Locate the cell with the specified text and output its (X, Y) center coordinate. 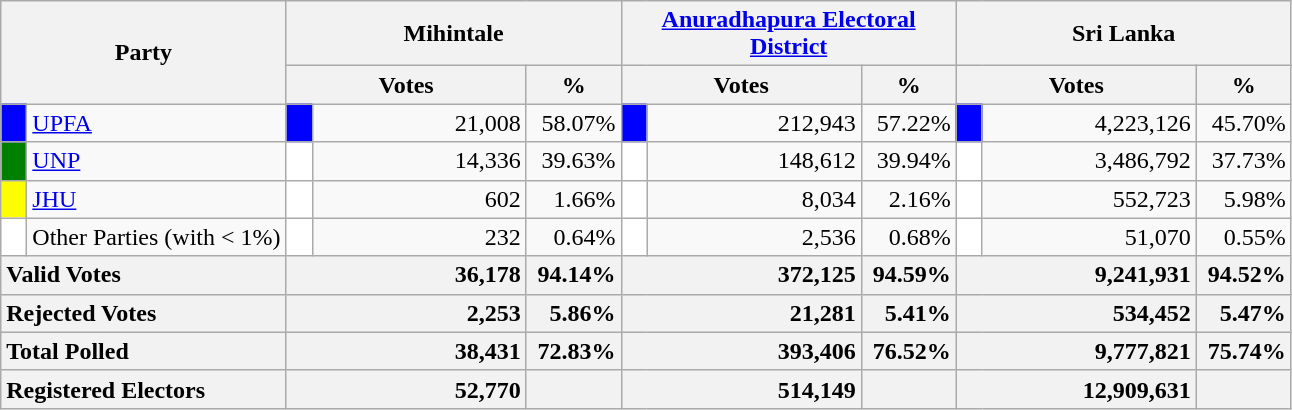
58.07% (574, 123)
UPFA (156, 123)
38,431 (406, 351)
0.64% (574, 237)
393,406 (741, 351)
148,612 (754, 161)
2,536 (754, 237)
5.41% (908, 313)
9,241,931 (1076, 275)
Other Parties (with < 1%) (156, 237)
232 (419, 237)
2.16% (908, 199)
94.59% (908, 275)
1.66% (574, 199)
5.98% (1244, 199)
0.68% (908, 237)
Mihintale (454, 34)
4,223,126 (1089, 123)
52,770 (406, 389)
37.73% (1244, 161)
36,178 (406, 275)
Rejected Votes (144, 313)
534,452 (1076, 313)
602 (419, 199)
UNP (156, 161)
5.47% (1244, 313)
5.86% (574, 313)
3,486,792 (1089, 161)
94.14% (574, 275)
9,777,821 (1076, 351)
72.83% (574, 351)
Sri Lanka (1124, 34)
Total Polled (144, 351)
45.70% (1244, 123)
21,281 (741, 313)
21,008 (419, 123)
14,336 (419, 161)
8,034 (754, 199)
76.52% (908, 351)
Valid Votes (144, 275)
0.55% (1244, 237)
39.94% (908, 161)
Anuradhapura Electoral District (788, 34)
94.52% (1244, 275)
57.22% (908, 123)
212,943 (754, 123)
75.74% (1244, 351)
552,723 (1089, 199)
514,149 (741, 389)
Party (144, 52)
372,125 (741, 275)
Registered Electors (144, 389)
JHU (156, 199)
2,253 (406, 313)
51,070 (1089, 237)
12,909,631 (1076, 389)
39.63% (574, 161)
